Output the [X, Y] coordinate of the center of the cell containing the given text.  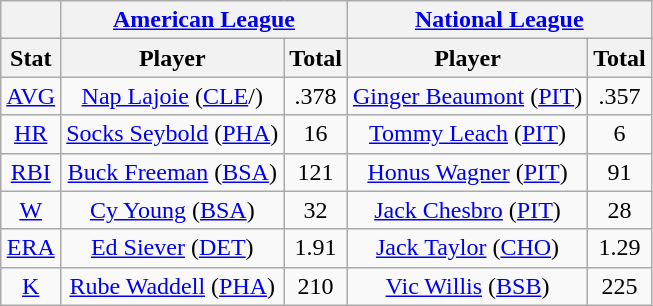
Jack Taylor (CHO) [467, 248]
91 [620, 172]
225 [620, 286]
6 [620, 134]
AVG [31, 96]
RBI [31, 172]
K [31, 286]
Ginger Beaumont (PIT) [467, 96]
Nap Lajoie (CLE/) [172, 96]
1.29 [620, 248]
National League [499, 20]
1.91 [316, 248]
.378 [316, 96]
Stat [31, 58]
Ed Siever (DET) [172, 248]
Tommy Leach (PIT) [467, 134]
Rube Waddell (PHA) [172, 286]
Socks Seybold (PHA) [172, 134]
32 [316, 210]
Cy Young (BSA) [172, 210]
W [31, 210]
121 [316, 172]
210 [316, 286]
Honus Wagner (PIT) [467, 172]
Buck Freeman (BSA) [172, 172]
American League [204, 20]
Vic Willis (BSB) [467, 286]
ERA [31, 248]
16 [316, 134]
HR [31, 134]
Jack Chesbro (PIT) [467, 210]
.357 [620, 96]
28 [620, 210]
